Return the [x, y] coordinate for the center point of the cell that contains the specified text.  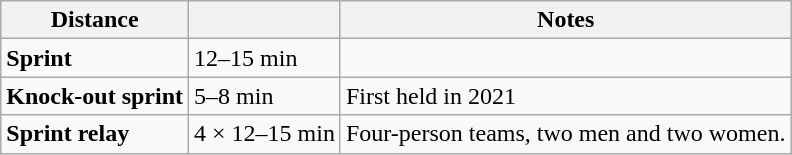
Knock-out sprint [95, 96]
12–15 min [265, 58]
4 × 12–15 min [265, 134]
Four-person teams, two men and two women. [566, 134]
Distance [95, 20]
Sprint relay [95, 134]
Notes [566, 20]
5–8 min [265, 96]
Sprint [95, 58]
First held in 2021 [566, 96]
